For the text-containing cell, return its midpoint in [X, Y] coordinate format. 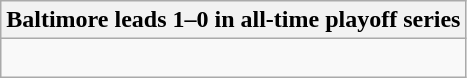
Baltimore leads 1–0 in all-time playoff series [234, 20]
